Locate the cell with the specified text and output its [x, y] center coordinate. 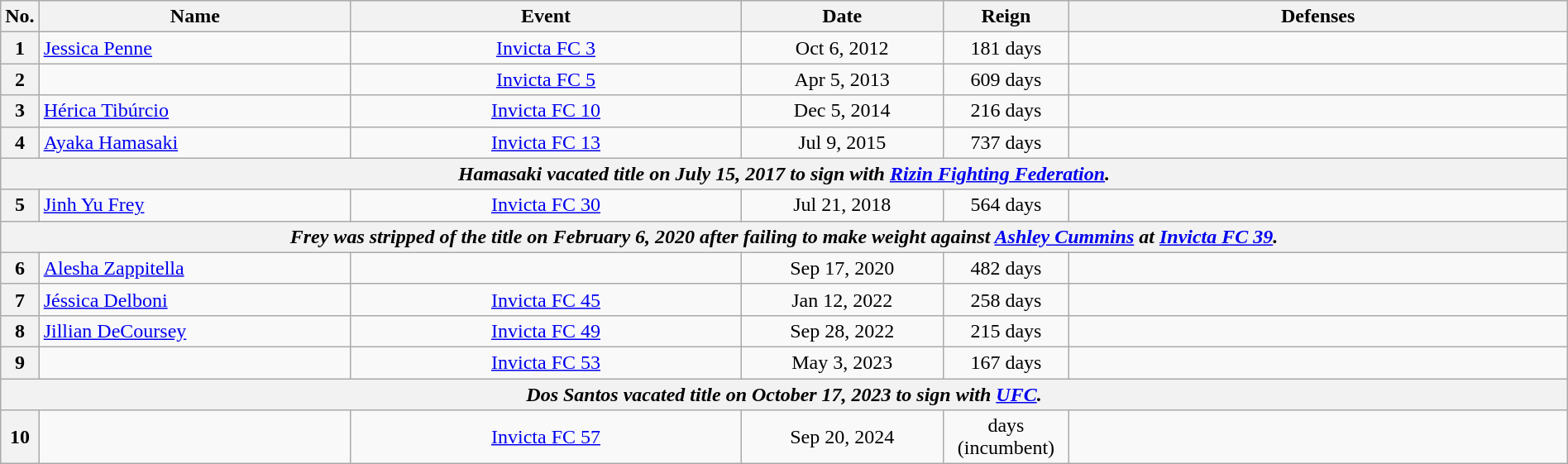
609 days [1006, 79]
3 [20, 111]
Invicta FC 57 [546, 437]
2 [20, 79]
737 days [1006, 142]
Jul 9, 2015 [842, 142]
Ayaka Hamasaki [195, 142]
Jinh Yu Frey [195, 205]
Sep 28, 2022 [842, 331]
No. [20, 17]
Date [842, 17]
Jessica Penne [195, 48]
1 [20, 48]
Hérica Tibúrcio [195, 111]
Dos Santos vacated title on October 17, 2023 to sign with UFC. [784, 395]
Alesha Zappitella [195, 268]
Jan 12, 2022 [842, 299]
Hamasaki vacated title on July 15, 2017 to sign with Rizin Fighting Federation. [784, 174]
Invicta FC 53 [546, 362]
Apr 5, 2013 [842, 79]
Sep 20, 2024 [842, 437]
Invicta FC 5 [546, 79]
Jéssica Delboni [195, 299]
Invicta FC 30 [546, 205]
258 days [1006, 299]
Defenses [1318, 17]
9 [20, 362]
Invicta FC 10 [546, 111]
181 days [1006, 48]
482 days [1006, 268]
Dec 5, 2014 [842, 111]
Event [546, 17]
4 [20, 142]
days(incumbent) [1006, 437]
Jul 21, 2018 [842, 205]
Invicta FC 13 [546, 142]
10 [20, 437]
May 3, 2023 [842, 362]
215 days [1006, 331]
Jillian DeCoursey [195, 331]
5 [20, 205]
564 days [1006, 205]
7 [20, 299]
Sep 17, 2020 [842, 268]
167 days [1006, 362]
Invicta FC 45 [546, 299]
Reign [1006, 17]
Invicta FC 3 [546, 48]
8 [20, 331]
Oct 6, 2012 [842, 48]
Name [195, 17]
Invicta FC 49 [546, 331]
6 [20, 268]
Frey was stripped of the title on February 6, 2020 after failing to make weight against Ashley Cummins at Invicta FC 39. [784, 237]
216 days [1006, 111]
